For the text-containing cell, return its midpoint in (X, Y) coordinate format. 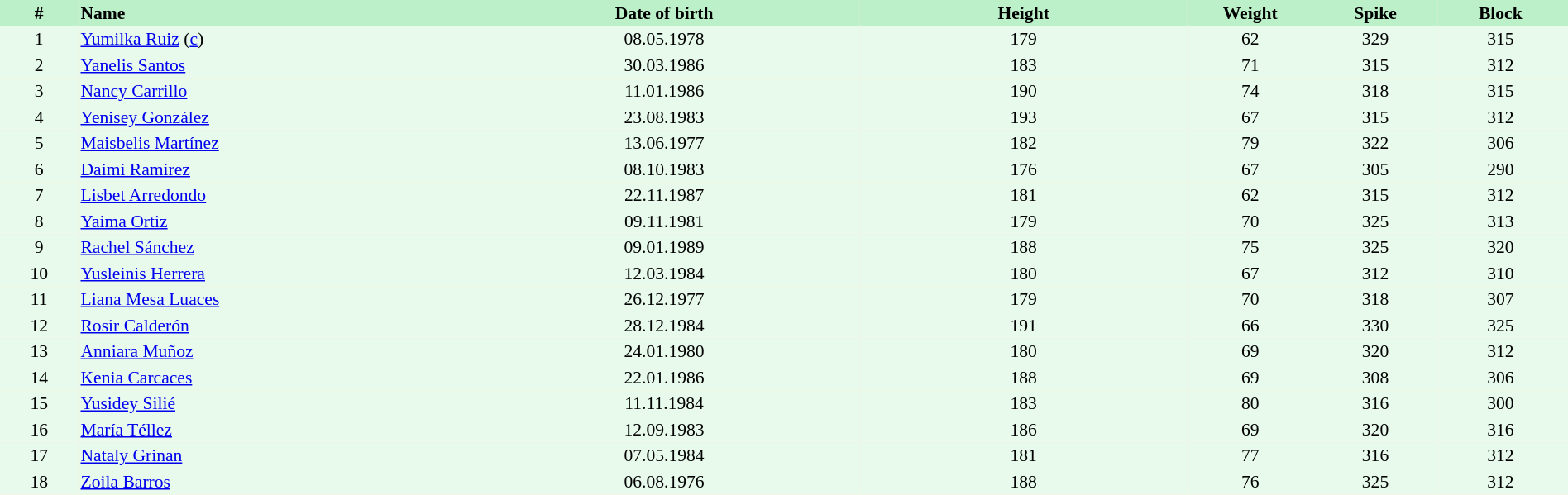
190 (1024, 91)
12 (39, 326)
Yenisey González (273, 117)
Yaima Ortiz (273, 221)
Maisbelis Martínez (273, 144)
13.06.1977 (664, 144)
71 (1250, 65)
07.05.1984 (664, 456)
26.12.1977 (664, 299)
# (39, 13)
23.08.1983 (664, 117)
176 (1024, 169)
Kenia Carcaces (273, 378)
74 (1250, 91)
22.01.1986 (664, 378)
10 (39, 274)
06.08.1976 (664, 482)
Block (1500, 13)
Lisbet Arredondo (273, 195)
17 (39, 456)
16 (39, 430)
Yumilka Ruiz (c) (273, 40)
15 (39, 403)
24.01.1980 (664, 352)
9 (39, 248)
Anniara Muñoz (273, 352)
30.03.1986 (664, 65)
66 (1250, 326)
12.09.1983 (664, 430)
11.01.1986 (664, 91)
Name (273, 13)
330 (1374, 326)
Daimí Ramírez (273, 169)
79 (1250, 144)
3 (39, 91)
Weight (1250, 13)
313 (1500, 221)
7 (39, 195)
305 (1374, 169)
11.11.1984 (664, 403)
08.10.1983 (664, 169)
310 (1500, 274)
77 (1250, 456)
8 (39, 221)
Rosir Calderón (273, 326)
307 (1500, 299)
290 (1500, 169)
Yusleinis Herrera (273, 274)
6 (39, 169)
Zoila Barros (273, 482)
80 (1250, 403)
Height (1024, 13)
09.01.1989 (664, 248)
Liana Mesa Luaces (273, 299)
18 (39, 482)
186 (1024, 430)
14 (39, 378)
09.11.1981 (664, 221)
2 (39, 65)
Spike (1374, 13)
191 (1024, 326)
28.12.1984 (664, 326)
75 (1250, 248)
Yanelis Santos (273, 65)
76 (1250, 482)
193 (1024, 117)
08.05.1978 (664, 40)
322 (1374, 144)
5 (39, 144)
Rachel Sánchez (273, 248)
300 (1500, 403)
182 (1024, 144)
Nataly Grinan (273, 456)
329 (1374, 40)
13 (39, 352)
308 (1374, 378)
Yusidey Silié (273, 403)
4 (39, 117)
11 (39, 299)
1 (39, 40)
22.11.1987 (664, 195)
Nancy Carrillo (273, 91)
12.03.1984 (664, 274)
María Téllez (273, 430)
Date of birth (664, 13)
